Output the (x, y) coordinate of the center of the cell containing the given text.  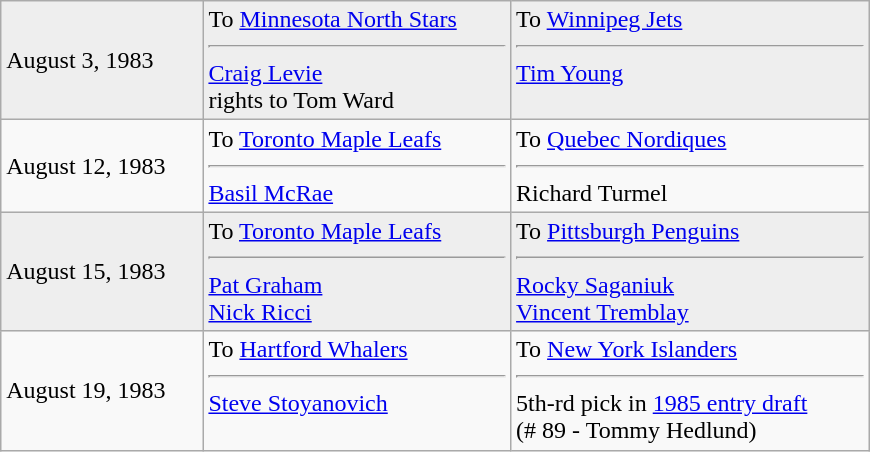
August 19, 1983 (102, 390)
To Toronto Maple LeafsPat GrahamNick Ricci (357, 272)
To Toronto Maple LeafsBasil McRae (357, 166)
August 12, 1983 (102, 166)
August 3, 1983 (102, 60)
To New York Islanders5th-rd pick in 1985 entry draft(# 89 - Tommy Hedlund) (690, 390)
August 15, 1983 (102, 272)
To Hartford WhalersSteve Stoyanovich (357, 390)
To Winnipeg JetsTim Young (690, 60)
To Quebec NordiquesRichard Turmel (690, 166)
To Minnesota North StarsCraig Levierights to Tom Ward (357, 60)
To Pittsburgh PenguinsRocky SaganiukVincent Tremblay (690, 272)
